Capture the cell that displays the provided text and extract its [x, y] central coordinate. 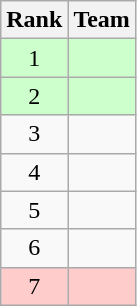
1 [34, 58]
2 [34, 96]
3 [34, 134]
6 [34, 248]
Team [102, 20]
5 [34, 210]
4 [34, 172]
7 [34, 286]
Rank [34, 20]
